Determine the (X, Y) coordinate at the center of the cell enclosing the given text.  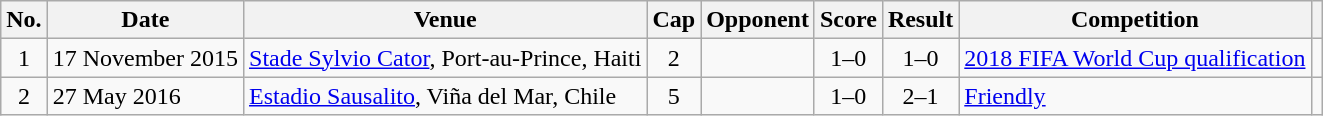
No. (24, 20)
27 May 2016 (145, 96)
1 (24, 58)
Cap (674, 20)
17 November 2015 (145, 58)
5 (674, 96)
Competition (1135, 20)
Friendly (1135, 96)
Date (145, 20)
Opponent (758, 20)
Stade Sylvio Cator, Port-au-Prince, Haiti (446, 58)
2–1 (920, 96)
Estadio Sausalito, Viña del Mar, Chile (446, 96)
Score (848, 20)
2018 FIFA World Cup qualification (1135, 58)
Venue (446, 20)
Result (920, 20)
